Search for the cell housing the specified text and yield its (X, Y) center coordinate. 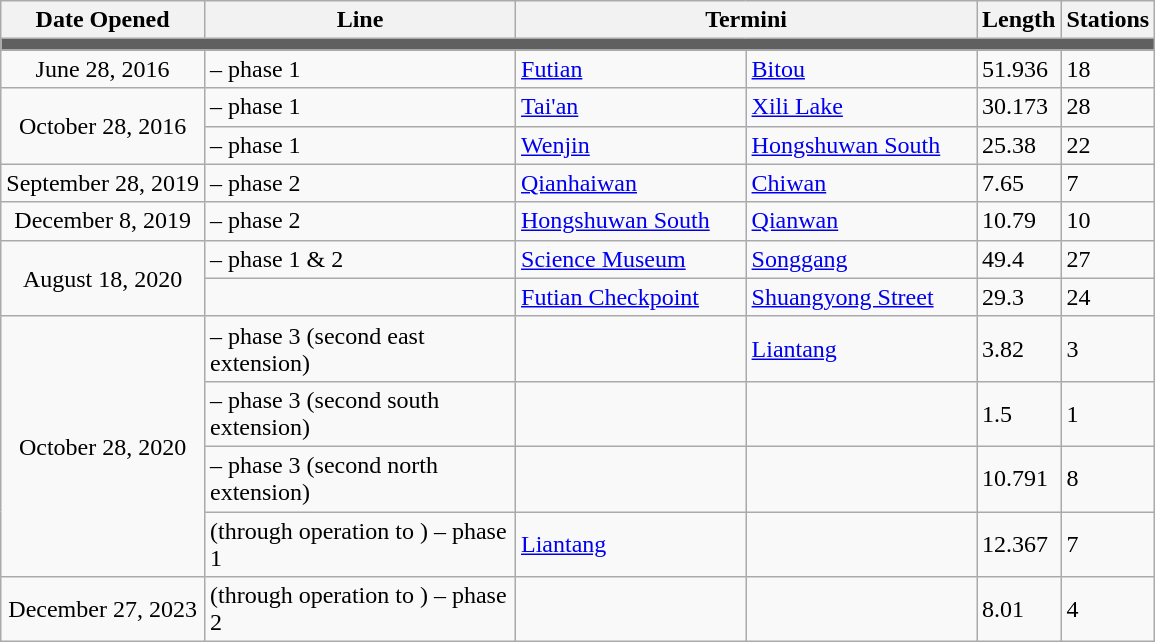
Science Museum (632, 259)
3.82 (1019, 348)
1.5 (1019, 414)
December 27, 2023 (103, 610)
– phase 3 (second north extension) (360, 478)
October 28, 2020 (103, 446)
27 (1108, 259)
Tai'an (632, 107)
12.367 (1019, 544)
51.936 (1019, 69)
7.65 (1019, 183)
Stations (1108, 20)
June 28, 2016 (103, 69)
8.01 (1019, 610)
Wenjin (632, 145)
10.791 (1019, 478)
Length (1019, 20)
10.79 (1019, 221)
8 (1108, 478)
(through operation to ) – phase 1 (360, 544)
10 (1108, 221)
49.4 (1019, 259)
29.3 (1019, 297)
Termini (746, 20)
28 (1108, 107)
4 (1108, 610)
Chiwan (862, 183)
Shuangyong Street (862, 297)
September 28, 2019 (103, 183)
(through operation to ) – phase 2 (360, 610)
Line (360, 20)
22 (1108, 145)
25.38 (1019, 145)
Qianwan (862, 221)
24 (1108, 297)
30.173 (1019, 107)
August 18, 2020 (103, 278)
– phase 3 (second south extension) (360, 414)
Qianhaiwan (632, 183)
– phase 1 & 2 (360, 259)
Xili Lake (862, 107)
October 28, 2016 (103, 126)
December 8, 2019 (103, 221)
Date Opened (103, 20)
Songgang (862, 259)
1 (1108, 414)
Bitou (862, 69)
3 (1108, 348)
Futian Checkpoint (632, 297)
18 (1108, 69)
– phase 3 (second east extension) (360, 348)
Futian (632, 69)
